From the cell containing the given text, extract its center point as [X, Y] coordinate. 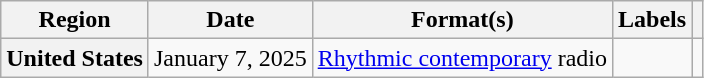
Format(s) [462, 20]
Labels [652, 20]
Date [230, 20]
Region [75, 20]
Rhythmic contemporary radio [462, 58]
United States [75, 58]
January 7, 2025 [230, 58]
